Identify which cell holds the provided text, then report its (X, Y) central coordinate. 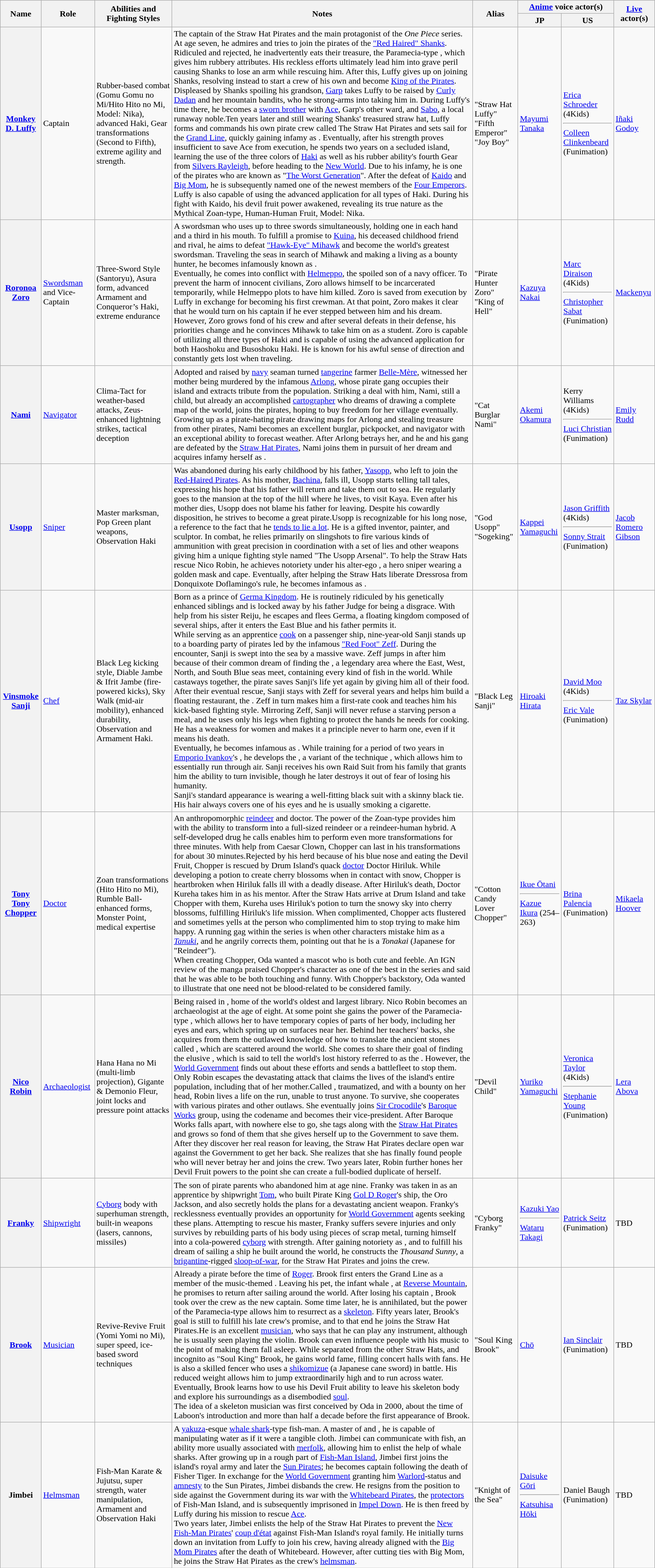
"Knight of the Sea" (495, 1495)
"Soul King Brook" (495, 1344)
Marc Diraison (4Kids)Christopher Sabat (Funimation) (588, 293)
Patrick Seitz (Funimation) (588, 1223)
Revive-Revive Fruit (Yomi Yomi no Mi), super speed, ice-based sword techniques (133, 1344)
Cyborg body with superhuman strength, built-in weapons (lasers, cannons, missiles) (133, 1223)
Ikue ŌtaniKazue Ikura (254–263) (540, 903)
Usopp (21, 527)
Nico Robin (21, 1087)
Live actor(s) (634, 14)
Mackenyu (634, 293)
Clima-Tact for weather-based attacks, Zeus-enhanced lightning strikes, tactical deception (133, 414)
Tony Tony Chopper (21, 903)
Musician (68, 1344)
Iñaki Godoy (634, 123)
Shipwright (68, 1223)
Hana Hana no Mi (multi-limb projection), Gigante & Demonio Fleur, joint locks and pressure point attacks (133, 1087)
Helmsman (68, 1495)
"Devil Child" (495, 1087)
Monkey D. Luffy (21, 123)
Sniper (68, 527)
Erica Schroeder (4Kids)Colleen Clinkenbeard (Funimation) (588, 123)
Nami (21, 414)
Alias (495, 14)
Brook (21, 1344)
Hiroaki Hirata (540, 701)
"Cat Burglar Nami" (495, 414)
"Pirate Hunter Zoro""King of Hell" (495, 293)
Taz Skylar (634, 701)
Franky (21, 1223)
Daisuke GōriKatsuhisa Hōki (540, 1495)
Lera Abova (634, 1087)
Akemi Okamura (540, 414)
"Cyborg Franky" (495, 1223)
Ian Sinclair (Funimation) (588, 1344)
David Moo (4Kids)Eric Vale (Funimation) (588, 701)
Anime voice actor(s) (566, 7)
"Straw Hat Luffy""Fifth Emperor" "Joy Boy" (495, 123)
Name (21, 14)
Mikaela Hoover (634, 903)
Archaeologist (68, 1087)
Jimbei (21, 1495)
Vinsmoke Sanji (21, 701)
Kazuya Nakai (540, 293)
Jason Griffith (4Kids)Sonny Strait (Funimation) (588, 527)
Captain (68, 123)
Three-Sword Style (Santoryu), Asura form, advanced Armament and Conqueror’s Haki, extreme endurance (133, 293)
Swordsman and Vice-Captain (68, 293)
Kappei Yamaguchi (540, 527)
"Cotton Candy Lover Chopper" (495, 903)
Yuriko Yamaguchi (540, 1087)
Doctor (68, 903)
"God Usopp""Sogeking" (495, 527)
Veronica Taylor (4Kids)Stephanie Young (Funimation) (588, 1087)
Roronoa Zoro (21, 293)
Master marksman, Pop Green plant weapons, Observation Haki (133, 527)
Chef (68, 701)
Zoan transformations (Hito Hito no Mi), Rumble Ball-enhanced forms, Monster Point, medical expertise (133, 903)
JP (540, 20)
Notes (322, 14)
"Black Leg Sanji" (495, 701)
Emily Rudd (634, 414)
Kerry Williams (4Kids)Luci Christian (Funimation) (588, 414)
Chō (540, 1344)
Role (68, 14)
Abilities and Fighting Styles (133, 14)
Jacob Romero Gibson (634, 527)
Navigator (68, 414)
Fish-Man Karate & Jujutsu, super strength, water manipulation, Armament and Observation Haki (133, 1495)
Kazuki YaoWataru Takagi (540, 1223)
Daniel Baugh (Funimation) (588, 1495)
US (588, 20)
Brina Palencia (Funimation) (588, 903)
Mayumi Tanaka (540, 123)
